Locate the cell with the specified text and output its [x, y] center coordinate. 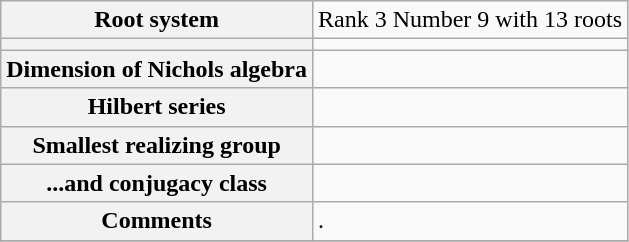
Dimension of Nichols algebra [157, 69]
Smallest realizing group [157, 145]
Root system [157, 20]
...and conjugacy class [157, 183]
Rank 3 Number 9 with 13 roots [470, 20]
Hilbert series [157, 107]
. [470, 221]
Comments [157, 221]
